For the text-containing cell, return its midpoint in [x, y] coordinate format. 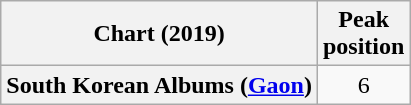
Chart (2019) [160, 34]
Peakposition [363, 34]
South Korean Albums (Gaon) [160, 85]
6 [363, 85]
